Capture the cell that displays the provided text and extract its [x, y] central coordinate. 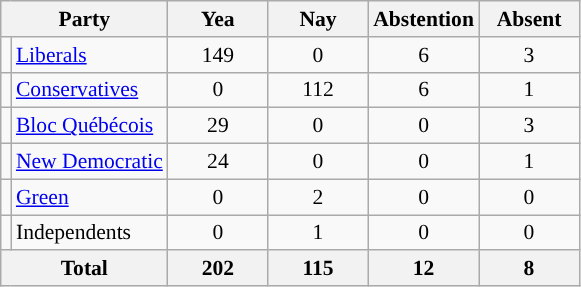
Yea [218, 19]
Nay [318, 19]
Total [84, 269]
New Democratic [90, 162]
Green [90, 197]
149 [218, 55]
Party [84, 19]
Conservatives [90, 90]
8 [529, 269]
Liberals [90, 55]
Abstention [424, 19]
Bloc Québécois [90, 126]
115 [318, 269]
12 [424, 269]
112 [318, 90]
202 [218, 269]
2 [318, 197]
24 [218, 162]
Absent [529, 19]
Independents [90, 233]
29 [218, 126]
